Locate the cell with the specified text and output its [X, Y] center coordinate. 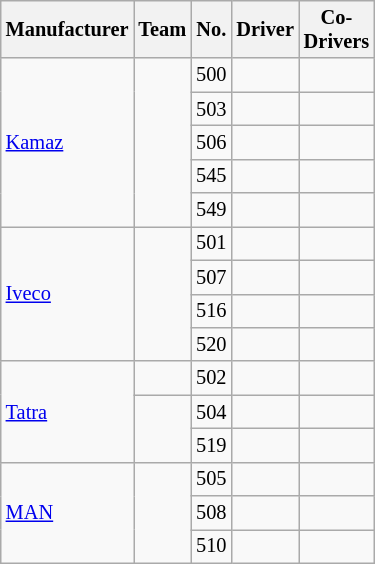
MAN [68, 512]
Co-Drivers [336, 29]
Manufacturer [68, 29]
520 [211, 344]
501 [211, 243]
No. [211, 29]
508 [211, 513]
502 [211, 378]
Team [163, 29]
504 [211, 412]
506 [211, 142]
Kamaz [68, 142]
516 [211, 311]
505 [211, 479]
545 [211, 176]
Iveco [68, 294]
510 [211, 546]
Tatra [68, 412]
519 [211, 445]
500 [211, 75]
Driver [264, 29]
503 [211, 109]
549 [211, 210]
507 [211, 277]
